Identify which cell holds the provided text, then report its [x, y] central coordinate. 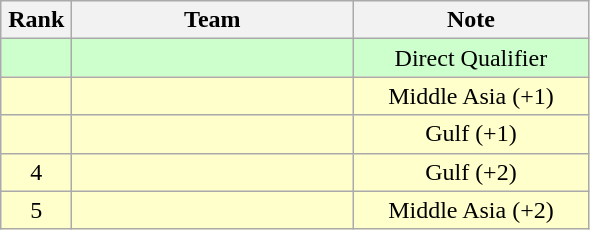
Middle Asia (+1) [471, 96]
4 [36, 172]
Note [471, 20]
Team [212, 20]
Gulf (+1) [471, 134]
Gulf (+2) [471, 172]
5 [36, 210]
Middle Asia (+2) [471, 210]
Rank [36, 20]
Direct Qualifier [471, 58]
